Determine the (X, Y) coordinate at the center of the cell enclosing the given text.  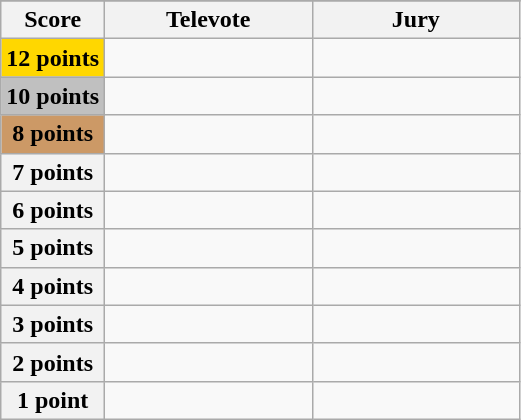
1 point (53, 400)
4 points (53, 286)
5 points (53, 248)
3 points (53, 324)
2 points (53, 362)
12 points (53, 58)
Jury (416, 20)
10 points (53, 96)
8 points (53, 134)
6 points (53, 210)
Televote (209, 20)
Score (53, 20)
7 points (53, 172)
